For the text-containing cell, return its midpoint in (X, Y) coordinate format. 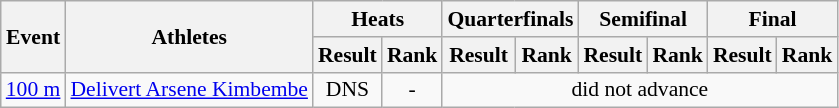
Quarterfinals (510, 19)
Athletes (189, 36)
100 m (34, 90)
Event (34, 36)
Heats (378, 19)
Final (772, 19)
DNS (348, 90)
Delivert Arsene Kimbembe (189, 90)
Semifinal (642, 19)
- (412, 90)
did not advance (640, 90)
